From the cell containing the given text, extract its center point as [x, y] coordinate. 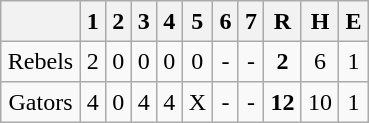
7 [251, 21]
Rebels [40, 61]
5 [198, 21]
R [283, 21]
10 [320, 102]
12 [283, 102]
E [354, 21]
H [320, 21]
Gators [40, 102]
3 [144, 21]
X [198, 102]
